Output the [x, y] coordinate of the center of the cell containing the given text.  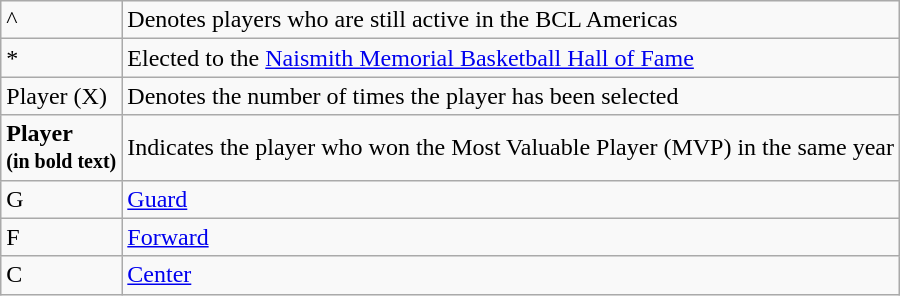
Center [511, 275]
Player(in bold text) [62, 148]
G [62, 199]
Guard [511, 199]
Player (X) [62, 96]
* [62, 58]
Denotes players who are still active in the BCL Americas [511, 20]
Forward [511, 237]
Indicates the player who won the Most Valuable Player (MVP) in the same year [511, 148]
F [62, 237]
Denotes the number of times the player has been selected [511, 96]
Elected to the Naismith Memorial Basketball Hall of Fame [511, 58]
^ [62, 20]
C [62, 275]
